Provide the (X, Y) coordinate of the cell's center where the given text is located.  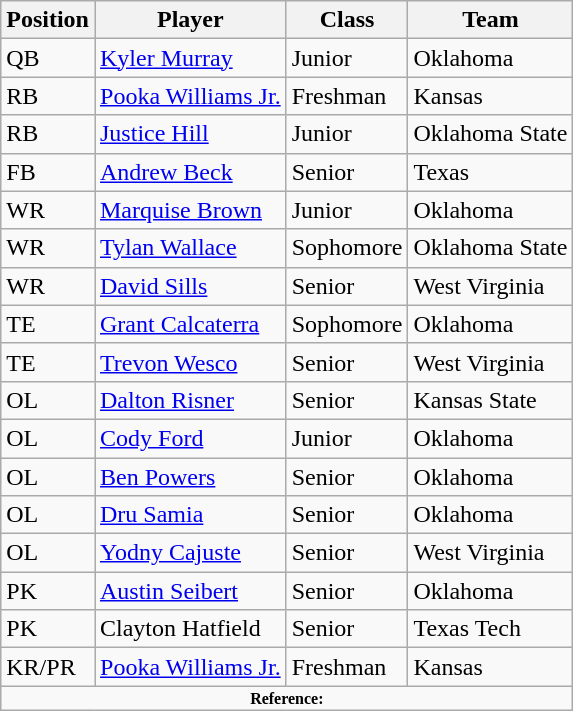
Reference: (287, 698)
KR/PR (48, 667)
QB (48, 58)
Clayton Hatfield (190, 629)
Dalton Risner (190, 400)
Andrew Beck (190, 172)
Texas Tech (490, 629)
Kansas State (490, 400)
Marquise Brown (190, 210)
Position (48, 20)
Player (190, 20)
Team (490, 20)
Trevon Wesco (190, 362)
Tylan Wallace (190, 248)
Ben Powers (190, 477)
Class (347, 20)
Grant Calcaterra (190, 324)
Yodny Cajuste (190, 553)
FB (48, 172)
David Sills (190, 286)
Kyler Murray (190, 58)
Dru Samia (190, 515)
Texas (490, 172)
Cody Ford (190, 438)
Austin Seibert (190, 591)
Justice Hill (190, 134)
